Scan for the cell matching the given text and deliver its (x, y) coordinate at center. 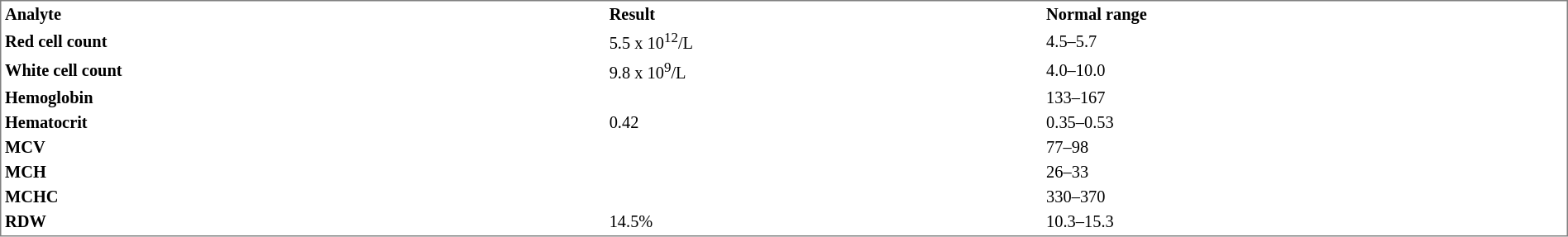
Normal range (1305, 15)
MCH (304, 172)
14.5% (825, 221)
4.5–5.7 (1305, 41)
Hemoglobin (304, 97)
5.5 x 1012/L (825, 41)
10.3–15.3 (1305, 221)
77–98 (1305, 147)
9.8 x 109/L (825, 71)
Result (825, 15)
0.35–0.53 (1305, 122)
330–370 (1305, 197)
133–167 (1305, 97)
26–33 (1305, 172)
MCHC (304, 197)
Hematocrit (304, 122)
White cell count (304, 71)
Analyte (304, 15)
RDW (304, 221)
Red cell count (304, 41)
MCV (304, 147)
4.0–10.0 (1305, 71)
0.42 (825, 122)
